Return [X, Y] of the center of cell containing provided text 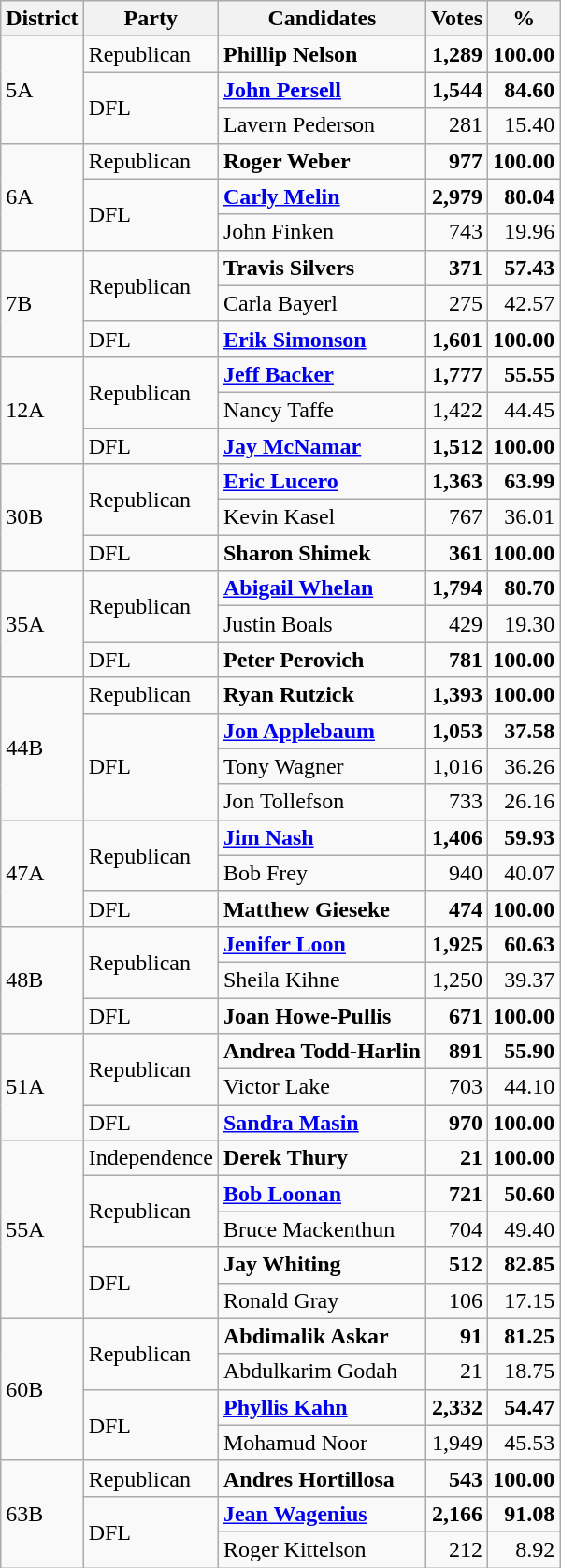
733 [456, 802]
Phyllis Kahn [322, 1407]
55.90 [524, 1052]
80.04 [524, 196]
40.07 [524, 873]
59.93 [524, 837]
1,016 [456, 766]
Phillip Nelson [322, 54]
Peter Perovich [322, 660]
Andrea Todd-Harlin [322, 1052]
7B [42, 303]
940 [456, 873]
Carly Melin [322, 196]
91 [456, 1336]
26.16 [524, 802]
57.43 [524, 268]
15.40 [524, 125]
Jim Nash [322, 837]
1,601 [456, 339]
429 [456, 624]
Nancy Taffe [322, 410]
1,250 [456, 980]
42.57 [524, 303]
Jenifer Loon [322, 944]
Jean Wagenius [322, 1514]
1,544 [456, 90]
212 [456, 1549]
Joan Howe-Pullis [322, 1015]
55.55 [524, 374]
721 [456, 1194]
1,053 [456, 731]
474 [456, 908]
91.08 [524, 1514]
48B [42, 980]
37.58 [524, 731]
Jay Whiting [322, 1265]
Abigail Whelan [322, 588]
39.37 [524, 980]
977 [456, 161]
81.25 [524, 1336]
2,166 [456, 1514]
45.53 [524, 1443]
Abdimalik Askar [322, 1336]
60.63 [524, 944]
John Persell [322, 90]
44B [42, 748]
Independence [151, 1158]
Votes [456, 19]
5A [42, 90]
1,949 [456, 1443]
54.47 [524, 1407]
1,512 [456, 446]
970 [456, 1123]
19.30 [524, 624]
Mohamud Noor [322, 1443]
18.75 [524, 1372]
Kevin Kasel [322, 517]
Sandra Masin [322, 1123]
891 [456, 1052]
17.15 [524, 1300]
Justin Boals [322, 624]
12A [42, 410]
Bruce Mackenthun [322, 1229]
36.26 [524, 766]
671 [456, 1015]
781 [456, 660]
Sheila Kihne [322, 980]
543 [456, 1478]
47A [42, 873]
8.92 [524, 1549]
Jeff Backer [322, 374]
767 [456, 517]
35A [42, 624]
Candidates [322, 19]
Erik Simonson [322, 339]
Sharon Shimek [322, 553]
Victor Lake [322, 1087]
361 [456, 553]
John Finken [322, 232]
Matthew Gieseke [322, 908]
19.96 [524, 232]
80.70 [524, 588]
1,289 [456, 54]
704 [456, 1229]
Carla Bayerl [322, 303]
82.85 [524, 1265]
106 [456, 1300]
% [524, 19]
1,406 [456, 837]
1,422 [456, 410]
1,925 [456, 944]
743 [456, 232]
Eric Lucero [322, 482]
Travis Silvers [322, 268]
Jay McNamar [322, 446]
Roger Kittelson [322, 1549]
512 [456, 1265]
Tony Wagner [322, 766]
281 [456, 125]
Bob Frey [322, 873]
30B [42, 517]
Jon Tollefson [322, 802]
44.45 [524, 410]
51A [42, 1087]
49.40 [524, 1229]
275 [456, 303]
60B [42, 1389]
44.10 [524, 1087]
84.60 [524, 90]
63B [42, 1514]
Jon Applebaum [322, 731]
703 [456, 1087]
63.99 [524, 482]
Party [151, 19]
6A [42, 196]
1,777 [456, 374]
371 [456, 268]
Roger Weber [322, 161]
36.01 [524, 517]
50.60 [524, 1194]
Abdulkarim Godah [322, 1372]
Bob Loonan [322, 1194]
2,332 [456, 1407]
Andres Hortillosa [322, 1478]
Ryan Rutzick [322, 695]
2,979 [456, 196]
1,794 [456, 588]
Lavern Pederson [322, 125]
1,363 [456, 482]
55A [42, 1229]
1,393 [456, 695]
District [42, 19]
Ronald Gray [322, 1300]
Derek Thury [322, 1158]
